Locate the cell with the specified text and output its [X, Y] center coordinate. 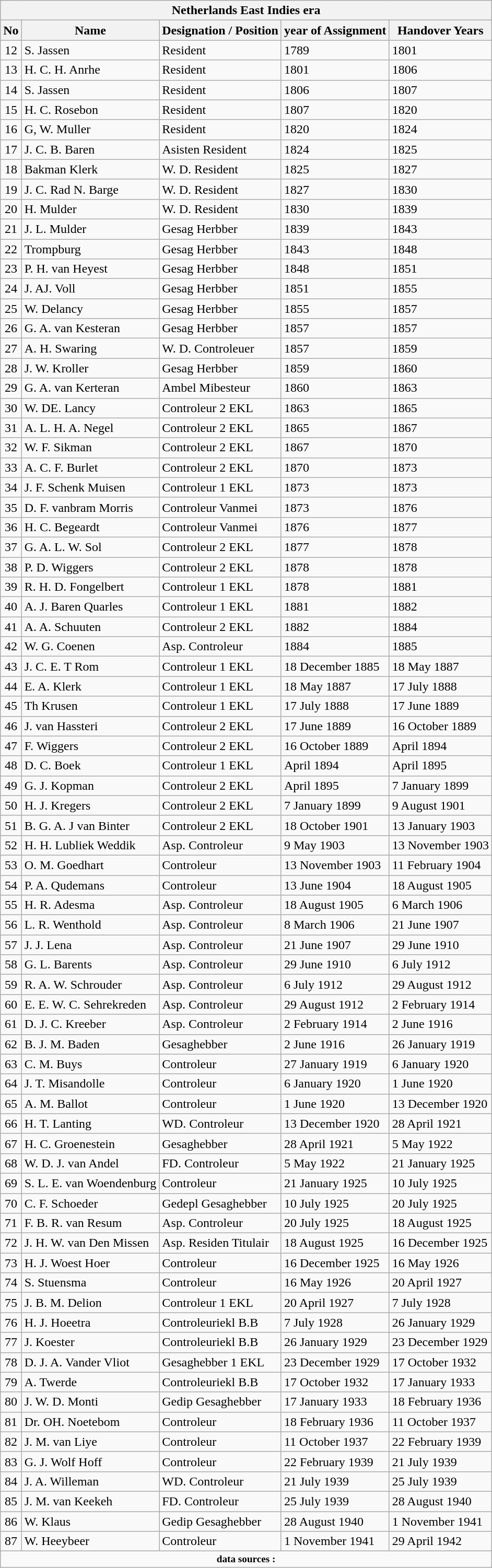
52 [11, 845]
A. Twerde [90, 1382]
J. L. Mulder [90, 229]
Gedepl Gesaghebber [220, 1203]
42 [11, 647]
H. J. Woest Hoer [90, 1263]
18 [11, 169]
R. A. W. Schrouder [90, 985]
60 [11, 1004]
G. J. Wolf Hoff [90, 1461]
24 [11, 289]
W. Klaus [90, 1522]
33 [11, 467]
43 [11, 666]
19 [11, 189]
32 [11, 448]
J. W. Kroller [90, 368]
55 [11, 905]
J. H. W. van Den Missen [90, 1243]
28 [11, 368]
P. H. van Heyest [90, 269]
38 [11, 567]
Handover Years [440, 30]
50 [11, 805]
J. van Hassteri [90, 726]
W. D. J. van Andel [90, 1163]
40 [11, 607]
S. Stuensma [90, 1283]
H. C. Begeardt [90, 527]
E. A. Klerk [90, 686]
Netherlands East Indies era [247, 10]
18 October 1901 [335, 825]
62 [11, 1044]
11 February 1904 [440, 865]
14 [11, 90]
29 [11, 388]
57 [11, 945]
A. A. Schuuten [90, 627]
A. C. F. Burlet [90, 467]
A. M. Ballot [90, 1104]
54 [11, 885]
A. J. Baren Quarles [90, 607]
31 [11, 428]
Ambel Mibesteur [220, 388]
13 January 1903 [440, 825]
49 [11, 786]
D. C. Boek [90, 766]
47 [11, 746]
26 [11, 329]
48 [11, 766]
Name [90, 30]
12 [11, 50]
H. H. Lubliek Weddik [90, 845]
66 [11, 1124]
64 [11, 1084]
J. C. Rad N. Barge [90, 189]
G. A. L. W. Sol [90, 547]
H. R. Adesma [90, 905]
69 [11, 1183]
H. Mulder [90, 209]
70 [11, 1203]
27 [11, 348]
35 [11, 507]
82 [11, 1442]
78 [11, 1362]
13 [11, 70]
D. F. vanbram Morris [90, 507]
J. T. Misandolle [90, 1084]
46 [11, 726]
53 [11, 865]
Bakman Klerk [90, 169]
18 December 1885 [335, 666]
Asp. Residen Titulair [220, 1243]
29 April 1942 [440, 1541]
65 [11, 1104]
Designation / Position [220, 30]
J. W. D. Monti [90, 1402]
45 [11, 706]
8 March 1906 [335, 925]
D. J. C. Kreeber [90, 1024]
75 [11, 1303]
87 [11, 1541]
81 [11, 1422]
P. D. Wiggers [90, 567]
67 [11, 1143]
41 [11, 627]
63 [11, 1064]
26 January 1919 [440, 1044]
86 [11, 1522]
16 [11, 130]
W. F. Sikman [90, 448]
H. C. Groenestein [90, 1143]
G. L. Barents [90, 965]
27 January 1919 [335, 1064]
F. B. R. van Resum [90, 1223]
34 [11, 487]
77 [11, 1342]
G. A. van Kesteran [90, 329]
A. L. H. A. Negel [90, 428]
S. L. E. van Woendenburg [90, 1183]
W. DE. Lancy [90, 408]
Th Krusen [90, 706]
84 [11, 1481]
H. T. Lanting [90, 1124]
W. G. Coenen [90, 647]
Dr. OH. Noetebom [90, 1422]
74 [11, 1283]
21 [11, 229]
B. J. M. Baden [90, 1044]
H. J. Hoeetra [90, 1323]
B. G. A. J van Binter [90, 825]
H. C. Rosebon [90, 110]
H. C. H. Anrhe [90, 70]
No [11, 30]
44 [11, 686]
G. J. Kopman [90, 786]
W. D. Controleuer [220, 348]
85 [11, 1501]
G. A. van Kerteran [90, 388]
J. Koester [90, 1342]
J. C. B. Baren [90, 149]
71 [11, 1223]
83 [11, 1461]
56 [11, 925]
C. M. Buys [90, 1064]
20 [11, 209]
J. B. M. Delion [90, 1303]
Trompburg [90, 249]
17 [11, 149]
39 [11, 587]
H. J. Kregers [90, 805]
6 March 1906 [440, 905]
13 June 1904 [335, 885]
J. M. van Liye [90, 1442]
C. F. Schoeder [90, 1203]
P. A. Qudemans [90, 885]
F. Wiggers [90, 746]
Gesaghebber 1 EKL [220, 1362]
J. F. Schenk Muisen [90, 487]
J. M. van Keekeh [90, 1501]
9 May 1903 [335, 845]
30 [11, 408]
E. E. W. C. Sehrekreden [90, 1004]
R. H. D. Fongelbert [90, 587]
22 [11, 249]
L. R. Wenthold [90, 925]
data sources : [247, 1560]
J. C. E. T Rom [90, 666]
61 [11, 1024]
W. Heeybeer [90, 1541]
68 [11, 1163]
O. M. Goedhart [90, 865]
Asisten Resident [220, 149]
D. J. A. Vander Vliot [90, 1362]
59 [11, 985]
W. Delancy [90, 309]
G, W. Muller [90, 130]
51 [11, 825]
25 [11, 309]
1885 [440, 647]
J. AJ. Voll [90, 289]
J. A. Willeman [90, 1481]
9 August 1901 [440, 805]
J. J. Lena [90, 945]
37 [11, 547]
58 [11, 965]
A. H. Swaring [90, 348]
1789 [335, 50]
23 [11, 269]
76 [11, 1323]
79 [11, 1382]
72 [11, 1243]
73 [11, 1263]
80 [11, 1402]
15 [11, 110]
36 [11, 527]
year of Assignment [335, 30]
